Extract the [X, Y] coordinate from the center of the cell holding the provided text.  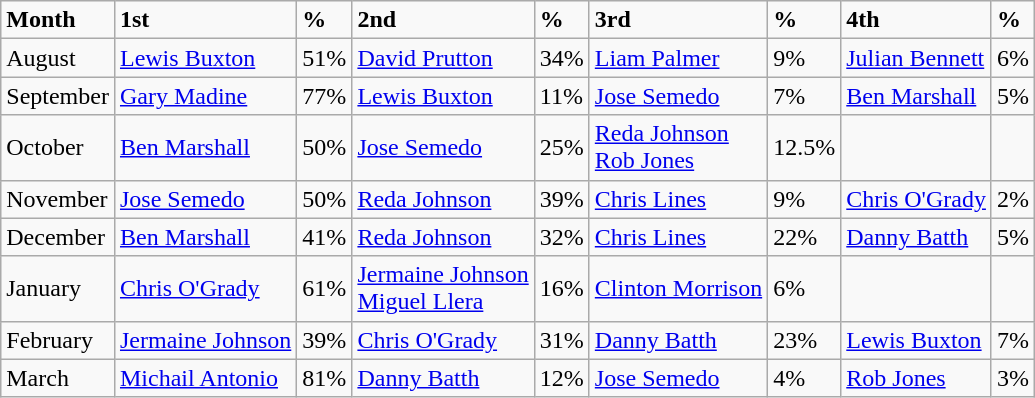
1st [205, 20]
Rob Jones [916, 378]
November [58, 199]
61% [324, 288]
October [58, 148]
11% [562, 96]
Michail Antonio [205, 378]
Gary Madine [205, 96]
February [58, 340]
77% [324, 96]
September [58, 96]
12% [562, 378]
31% [562, 340]
David Prutton [443, 58]
3rd [678, 20]
41% [324, 237]
32% [562, 237]
4% [804, 378]
51% [324, 58]
December [58, 237]
12.5% [804, 148]
4th [916, 20]
81% [324, 378]
Month [58, 20]
Reda Johnson Rob Jones [678, 148]
Jermaine Johnson Miguel Llera [443, 288]
16% [562, 288]
23% [804, 340]
Julian Bennett [916, 58]
Jermaine Johnson [205, 340]
22% [804, 237]
March [58, 378]
Clinton Morrison [678, 288]
3% [1012, 378]
25% [562, 148]
Liam Palmer [678, 58]
January [58, 288]
August [58, 58]
34% [562, 58]
2% [1012, 199]
2nd [443, 20]
